Return the [x, y] coordinate for the center point of the cell that contains the specified text.  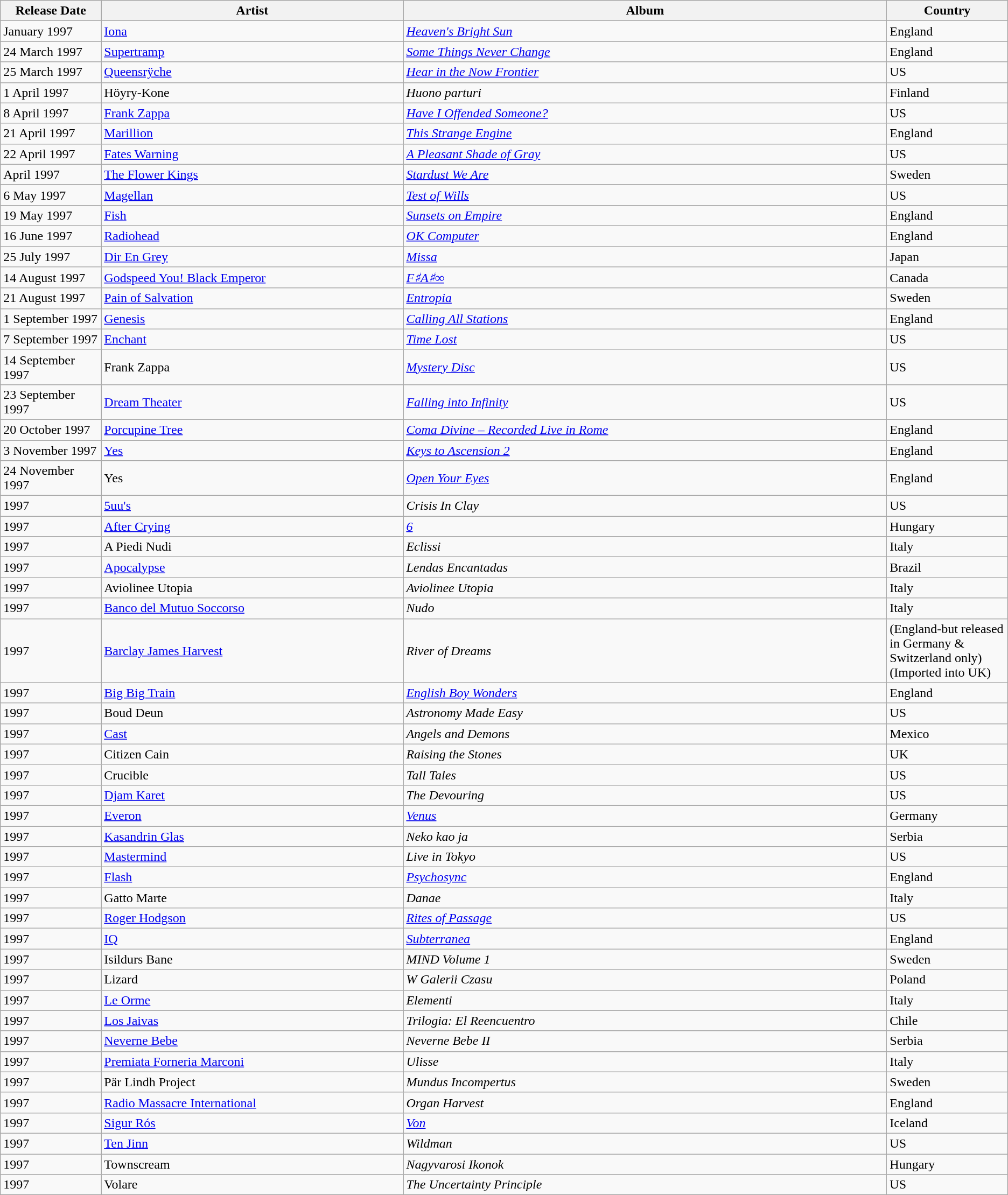
Poland [947, 980]
IQ [252, 939]
Ten Jinn [252, 1143]
Enchant [252, 339]
Godspeed You! Black Emperor [252, 278]
Test of Wills [645, 195]
Los Jaivas [252, 1021]
14 August 1997 [51, 278]
Time Lost [645, 339]
Rites of Passage [645, 918]
Mystery Disc [645, 367]
F♯A♯∞ [645, 278]
Magellan [252, 195]
Pain of Salvation [252, 298]
Keys to Ascension 2 [645, 451]
Eclissi [645, 547]
Raising the Stones [645, 754]
Roger Hodgson [252, 918]
A Pleasant Shade of Gray [645, 154]
Have I Offended Someone? [645, 113]
Apocalypse [252, 567]
Isildurs Bane [252, 959]
Album [645, 11]
Chile [947, 1021]
23 September 1997 [51, 402]
Dir En Grey [252, 257]
Neko kao ja [645, 836]
Queensrÿche [252, 72]
Country [947, 11]
Huono parturi [645, 93]
Marillion [252, 133]
Big Big Train [252, 693]
Neverne Bebe [252, 1041]
Djam Karet [252, 795]
14 September 1997 [51, 367]
25 July 1997 [51, 257]
Japan [947, 257]
Falling into Infinity [645, 402]
Gatto Marte [252, 898]
Some Things Never Change [645, 52]
20 October 1997 [51, 430]
6 [645, 526]
MIND Volume 1 [645, 959]
Release Date [51, 11]
24 March 1997 [51, 52]
Live in Tokyo [645, 857]
Angels and Demons [645, 734]
Banco del Mutuo Soccorso [252, 608]
Canada [947, 278]
January 1997 [51, 31]
Flash [252, 877]
After Crying [252, 526]
The Devouring [645, 795]
Volare [252, 1185]
Genesis [252, 319]
21 April 1997 [51, 133]
21 August 1997 [51, 298]
Townscream [252, 1164]
Elementi [645, 1000]
Psychosync [645, 877]
Nagyvarosi Ikonok [645, 1164]
UK [947, 754]
Nudo [645, 608]
The Uncertainty Principle [645, 1185]
Pär Lindh Project [252, 1082]
Kasandrin Glas [252, 836]
Coma Divine – Recorded Live in Rome [645, 430]
1 April 1997 [51, 93]
Supertramp [252, 52]
April 1997 [51, 174]
Radio Massacre International [252, 1102]
(England-but released in Germany & Switzerland only) (Imported into UK) [947, 650]
Premiata Forneria Marconi [252, 1062]
24 November 1997 [51, 478]
Radiohead [252, 236]
Fates Warning [252, 154]
Crisis In Clay [645, 506]
Sunsets on Empire [645, 215]
Barclay James Harvest [252, 650]
Astronomy Made Easy [645, 713]
Iceland [947, 1123]
Open Your Eyes [645, 478]
Porcupine Tree [252, 430]
This Strange Engine [645, 133]
Cast [252, 734]
Tall Tales [645, 775]
Subterranea [645, 939]
Mexico [947, 734]
16 June 1997 [51, 236]
Höyry-Kone [252, 93]
Sigur Rós [252, 1123]
Lendas Encantadas [645, 567]
22 April 1997 [51, 154]
Stardust We Are [645, 174]
Ulisse [645, 1062]
7 September 1997 [51, 339]
A Piedi Nudi [252, 547]
Trilogia: El Reencuentro [645, 1021]
Mundus Incompertus [645, 1082]
Finland [947, 93]
Mastermind [252, 857]
Venus [645, 816]
Everon [252, 816]
8 April 1997 [51, 113]
Germany [947, 816]
River of Dreams [645, 650]
3 November 1997 [51, 451]
Neverne Bebe II [645, 1041]
Missa [645, 257]
Wildman [645, 1143]
The Flower Kings [252, 174]
Calling All Stations [645, 319]
19 May 1997 [51, 215]
Brazil [947, 567]
Citizen Cain [252, 754]
Dream Theater [252, 402]
Hear in the Now Frontier [645, 72]
Crucible [252, 775]
Artist [252, 11]
W Galerii Czasu [645, 980]
Le Orme [252, 1000]
Von [645, 1123]
Iona [252, 31]
Entropia [645, 298]
Lizard [252, 980]
Danae [645, 898]
6 May 1997 [51, 195]
Boud Deun [252, 713]
25 March 1997 [51, 72]
Organ Harvest [645, 1102]
1 September 1997 [51, 319]
5uu's [252, 506]
Heaven's Bright Sun [645, 31]
Fish [252, 215]
OK Computer [645, 236]
English Boy Wonders [645, 693]
